Detect which cell encompasses the target text, then output its (X, Y) center coordinate. 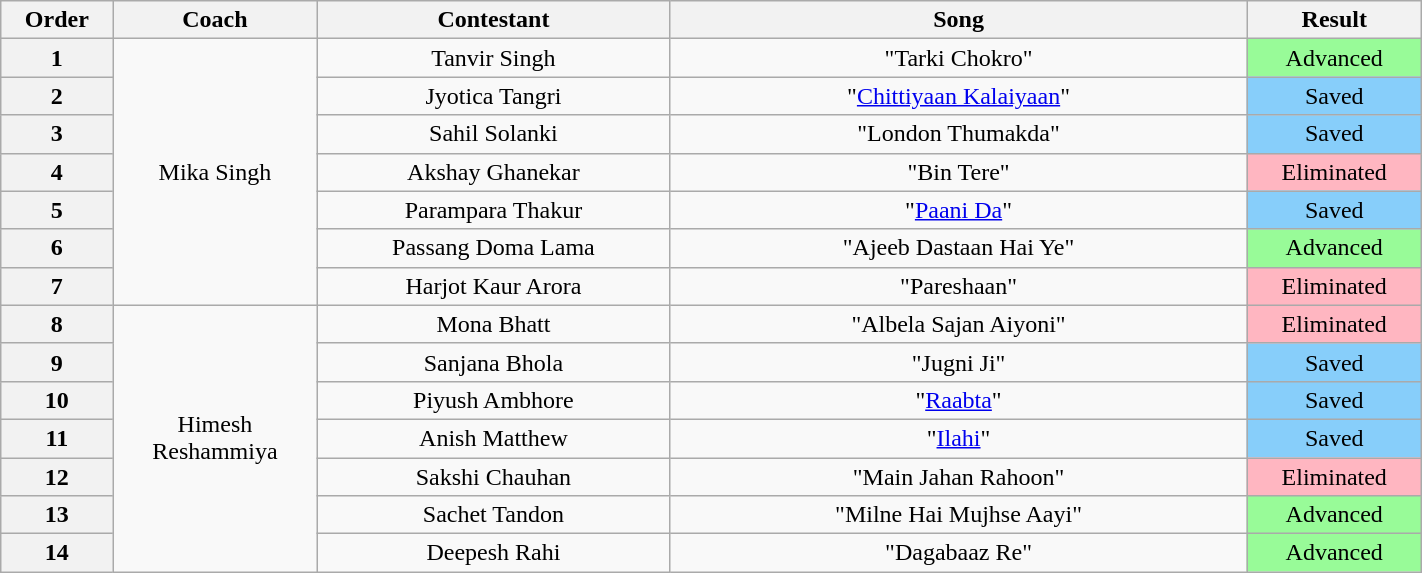
Parampara Thakur (494, 210)
Mona Bhatt (494, 324)
Coach (215, 20)
"Dagabaaz Re" (958, 553)
Mika Singh (215, 172)
10 (57, 400)
"Ilahi" (958, 438)
Order (57, 20)
"Albela Sajan Aiyoni" (958, 324)
12 (57, 477)
"Raabta" (958, 400)
"Bin Tere" (958, 172)
Tanvir Singh (494, 58)
Himesh Reshammiya (215, 438)
"Main Jahan Rahoon" (958, 477)
3 (57, 134)
5 (57, 210)
"Tarki Chokro" (958, 58)
6 (57, 248)
7 (57, 286)
13 (57, 515)
Deepesh Rahi (494, 553)
Contestant (494, 20)
8 (57, 324)
"London Thumakda" (958, 134)
"Jugni Ji" (958, 362)
Sahil Solanki (494, 134)
2 (57, 96)
4 (57, 172)
"Chittiyaan Kalaiyaan" (958, 96)
"Paani Da" (958, 210)
Jyotica Tangri (494, 96)
Result (1334, 20)
Piyush Ambhore (494, 400)
Passang Doma Lama (494, 248)
Akshay Ghanekar (494, 172)
Sakshi Chauhan (494, 477)
Harjot Kaur Arora (494, 286)
9 (57, 362)
"Pareshaan" (958, 286)
"Ajeeb Dastaan Hai Ye" (958, 248)
14 (57, 553)
"Milne Hai Mujhse Aayi" (958, 515)
Song (958, 20)
Sanjana Bhola (494, 362)
Sachet Tandon (494, 515)
1 (57, 58)
11 (57, 438)
Anish Matthew (494, 438)
